Scan for the cell matching the given text and deliver its [x, y] coordinate at center. 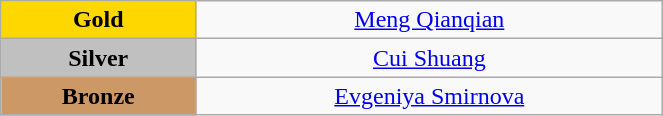
Cui Shuang [430, 58]
Gold [98, 20]
Bronze [98, 96]
Evgeniya Smirnova [430, 96]
Silver [98, 58]
Meng Qianqian [430, 20]
